Capture the cell that displays the provided text and extract its [X, Y] central coordinate. 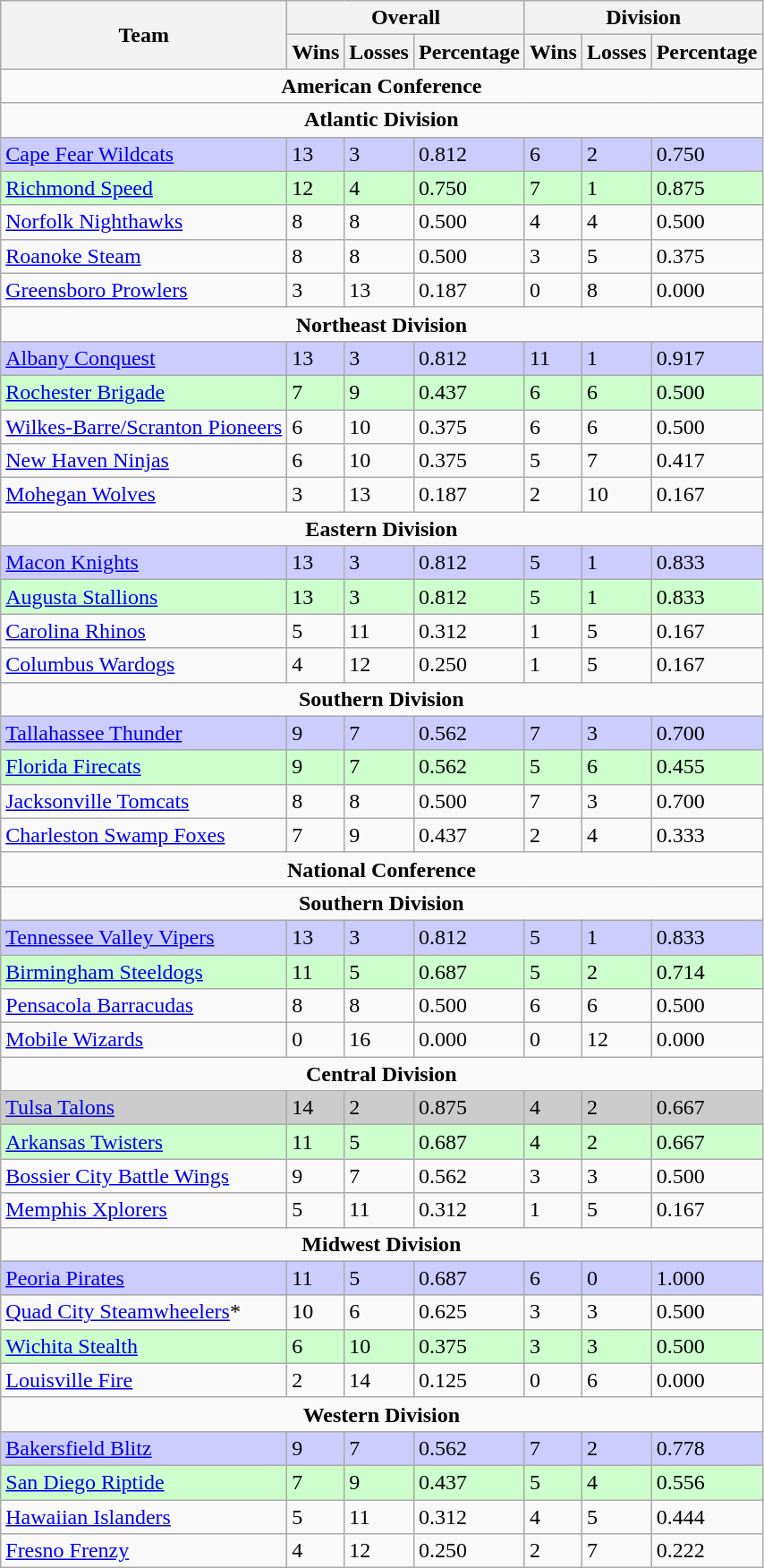
0.917 [707, 358]
Mobile Wizards [144, 1040]
Rochester Brigade [144, 392]
Richmond Speed [144, 188]
Wilkes-Barre/Scranton Pioneers [144, 427]
New Haven Ninjas [144, 461]
0.714 [707, 971]
Tennessee Valley Vipers [144, 937]
Jacksonville Tomcats [144, 801]
Peoria Pirates [144, 1278]
Macon Knights [144, 563]
Quad City Steamwheelers* [144, 1312]
Charleston Swamp Foxes [144, 835]
Cape Fear Wildcats [144, 154]
0.125 [469, 1380]
Columbus Wardogs [144, 665]
Northeast Division [381, 324]
San Diego Riptide [144, 1482]
Fresno Frenzy [144, 1551]
Carolina Rhinos [144, 631]
0.417 [707, 461]
0.333 [707, 835]
Bakersfield Blitz [144, 1448]
Albany Conquest [144, 358]
Memphis Xplorers [144, 1210]
Birmingham Steeldogs [144, 971]
Pensacola Barracudas [144, 1006]
16 [379, 1040]
National Conference [381, 869]
Louisville Fire [144, 1380]
1.000 [707, 1278]
0.444 [707, 1517]
Eastern Division [381, 529]
Division [643, 18]
Tallahassee Thunder [144, 733]
Midwest Division [381, 1244]
0.455 [707, 767]
Wichita Stealth [144, 1346]
Augusta Stallions [144, 597]
Mohegan Wolves [144, 495]
Roanoke Steam [144, 256]
Bossier City Battle Wings [144, 1176]
Atlantic Division [381, 120]
Hawaiian Islanders [144, 1517]
0.625 [469, 1312]
American Conference [381, 86]
Greensboro Prowlers [144, 290]
Florida Firecats [144, 767]
Tulsa Talons [144, 1108]
Overall [406, 18]
0.222 [707, 1551]
Team [144, 35]
0.778 [707, 1448]
Western Division [381, 1414]
Norfolk Nighthawks [144, 222]
0.556 [707, 1482]
Central Division [381, 1074]
Arkansas Twisters [144, 1142]
